Identify which cell holds the provided text, then report its [x, y] central coordinate. 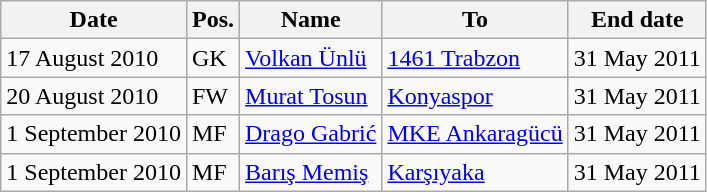
MKE Ankaragücü [475, 134]
GK [212, 58]
To [475, 20]
17 August 2010 [94, 58]
Murat Tosun [311, 96]
Volkan Ünlü [311, 58]
FW [212, 96]
End date [637, 20]
Pos. [212, 20]
1461 Trabzon [475, 58]
Date [94, 20]
Drago Gabrić [311, 134]
Karşıyaka [475, 172]
Barış Memiş [311, 172]
Konyaspor [475, 96]
Name [311, 20]
20 August 2010 [94, 96]
